For the text-containing cell, return its midpoint in [x, y] coordinate format. 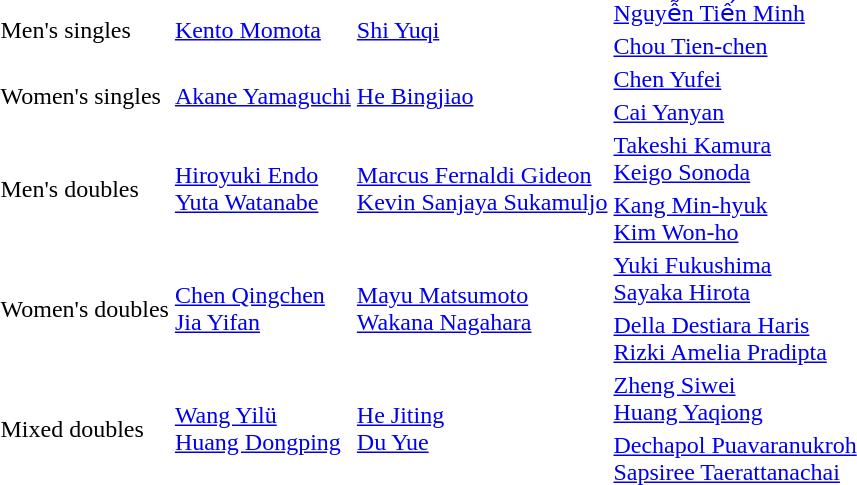
Hiroyuki Endo Yuta Watanabe [262, 188]
Chen Qingchen Jia Yifan [262, 308]
He Bingjiao [482, 96]
Marcus Fernaldi Gideon Kevin Sanjaya Sukamuljo [482, 188]
Mayu Matsumoto Wakana Nagahara [482, 308]
Akane Yamaguchi [262, 96]
